Scan for the cell matching the given text and deliver its [x, y] coordinate at center. 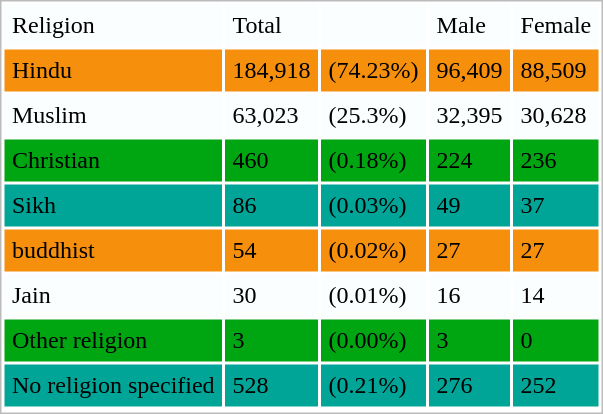
Christian [113, 161]
30 [272, 295]
Muslim [113, 115]
Other religion [113, 341]
460 [272, 161]
528 [272, 385]
88,509 [556, 71]
276 [470, 385]
32,395 [470, 115]
0 [556, 341]
236 [556, 161]
16 [470, 295]
(0.21%) [374, 385]
(0.00%) [374, 341]
Female [556, 25]
(0.02%) [374, 251]
14 [556, 295]
Hindu [113, 71]
Male [470, 25]
Total [272, 25]
(74.23%) [374, 71]
86 [272, 205]
Sikh [113, 205]
Jain [113, 295]
buddhist [113, 251]
Religion [113, 25]
(0.18%) [374, 161]
184,918 [272, 71]
(0.03%) [374, 205]
(25.3%) [374, 115]
37 [556, 205]
224 [470, 161]
No religion specified [113, 385]
96,409 [470, 71]
(0.01%) [374, 295]
30,628 [556, 115]
63,023 [272, 115]
54 [272, 251]
49 [470, 205]
252 [556, 385]
